Find where the given text appears and provide that cell's center as (x, y) coordinate. 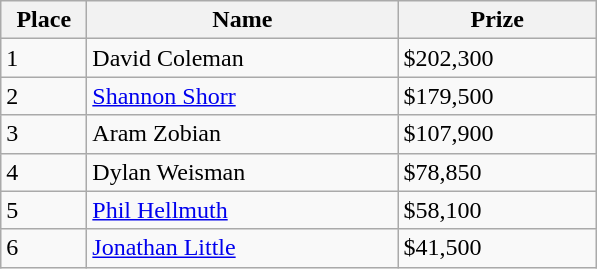
$179,500 (498, 96)
Jonathan Little (242, 248)
$78,850 (498, 172)
David Coleman (242, 58)
Prize (498, 20)
Phil Hellmuth (242, 210)
Place (44, 20)
Name (242, 20)
$107,900 (498, 134)
2 (44, 96)
1 (44, 58)
3 (44, 134)
5 (44, 210)
4 (44, 172)
$202,300 (498, 58)
6 (44, 248)
Dylan Weisman (242, 172)
$41,500 (498, 248)
Aram Zobian (242, 134)
Shannon Shorr (242, 96)
$58,100 (498, 210)
